Capture the cell that displays the provided text and extract its (X, Y) central coordinate. 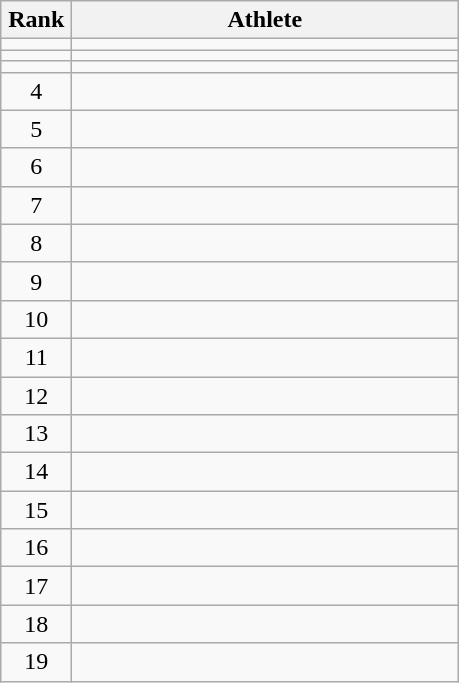
17 (36, 586)
16 (36, 548)
4 (36, 91)
13 (36, 434)
12 (36, 395)
19 (36, 662)
18 (36, 624)
7 (36, 205)
10 (36, 319)
Rank (36, 20)
14 (36, 472)
9 (36, 281)
6 (36, 167)
Athlete (265, 20)
11 (36, 357)
15 (36, 510)
5 (36, 129)
8 (36, 243)
